Identify which cell holds the provided text, then report its (x, y) central coordinate. 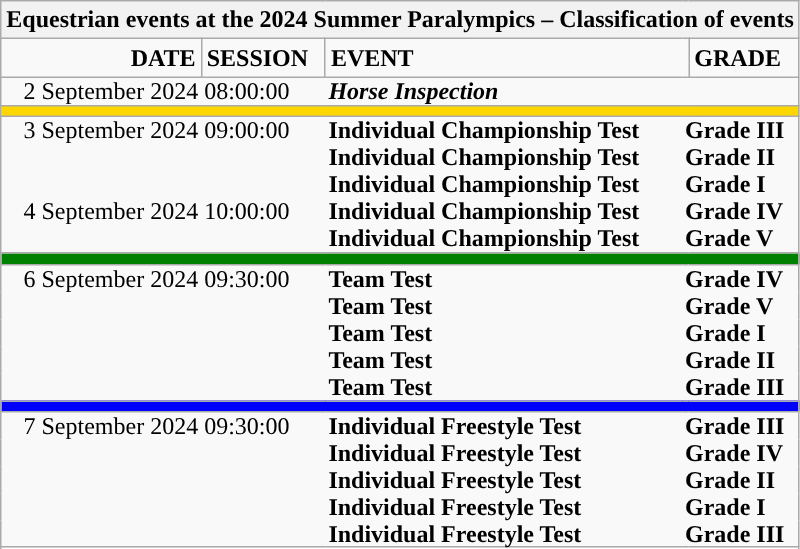
Equestrian events at the 2024 Summer Paralympics – Classification of events (400, 20)
10:00:00 (263, 212)
EVENT (506, 58)
Horse Inspection (500, 91)
4 September 2024 (101, 212)
GRADE (744, 58)
2 September 2024 (101, 91)
SESSION (263, 58)
DATE (101, 58)
3 September 2024 (101, 130)
6 September 2024 (101, 278)
09:00:00 (263, 130)
7 September 2024 (101, 426)
08:00:00 (263, 91)
